Provide the (x, y) coordinate of the cell's center where the given text is located.  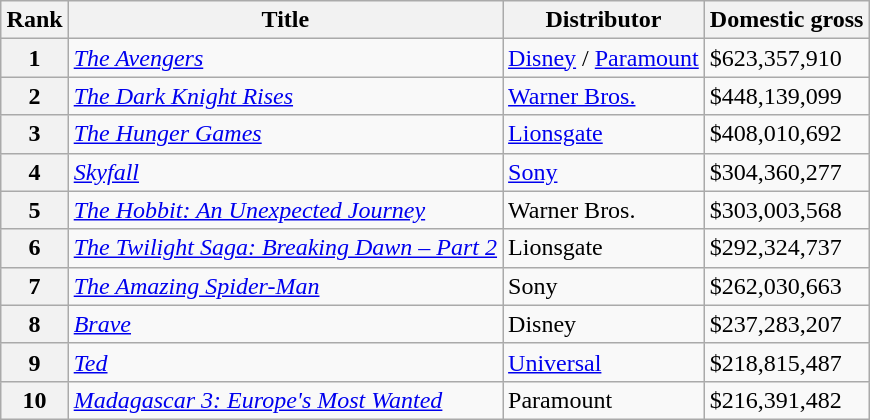
4 (34, 172)
2 (34, 96)
3 (34, 134)
Skyfall (285, 172)
$292,324,737 (786, 248)
The Hunger Games (285, 134)
1 (34, 58)
$262,030,663 (786, 286)
Universal (604, 362)
Madagascar 3: Europe's Most Wanted (285, 400)
The Avengers (285, 58)
Domestic gross (786, 20)
$218,815,487 (786, 362)
The Hobbit: An Unexpected Journey (285, 210)
5 (34, 210)
The Twilight Saga: Breaking Dawn – Part 2 (285, 248)
6 (34, 248)
$408,010,692 (786, 134)
$237,283,207 (786, 324)
Disney (604, 324)
Brave (285, 324)
$623,357,910 (786, 58)
Disney / Paramount (604, 58)
Paramount (604, 400)
$448,139,099 (786, 96)
9 (34, 362)
Distributor (604, 20)
$303,003,568 (786, 210)
The Amazing Spider-Man (285, 286)
$304,360,277 (786, 172)
The Dark Knight Rises (285, 96)
10 (34, 400)
Rank (34, 20)
8 (34, 324)
$216,391,482 (786, 400)
7 (34, 286)
Title (285, 20)
Ted (285, 362)
